Output the (x, y) coordinate of the center of the cell containing the given text.  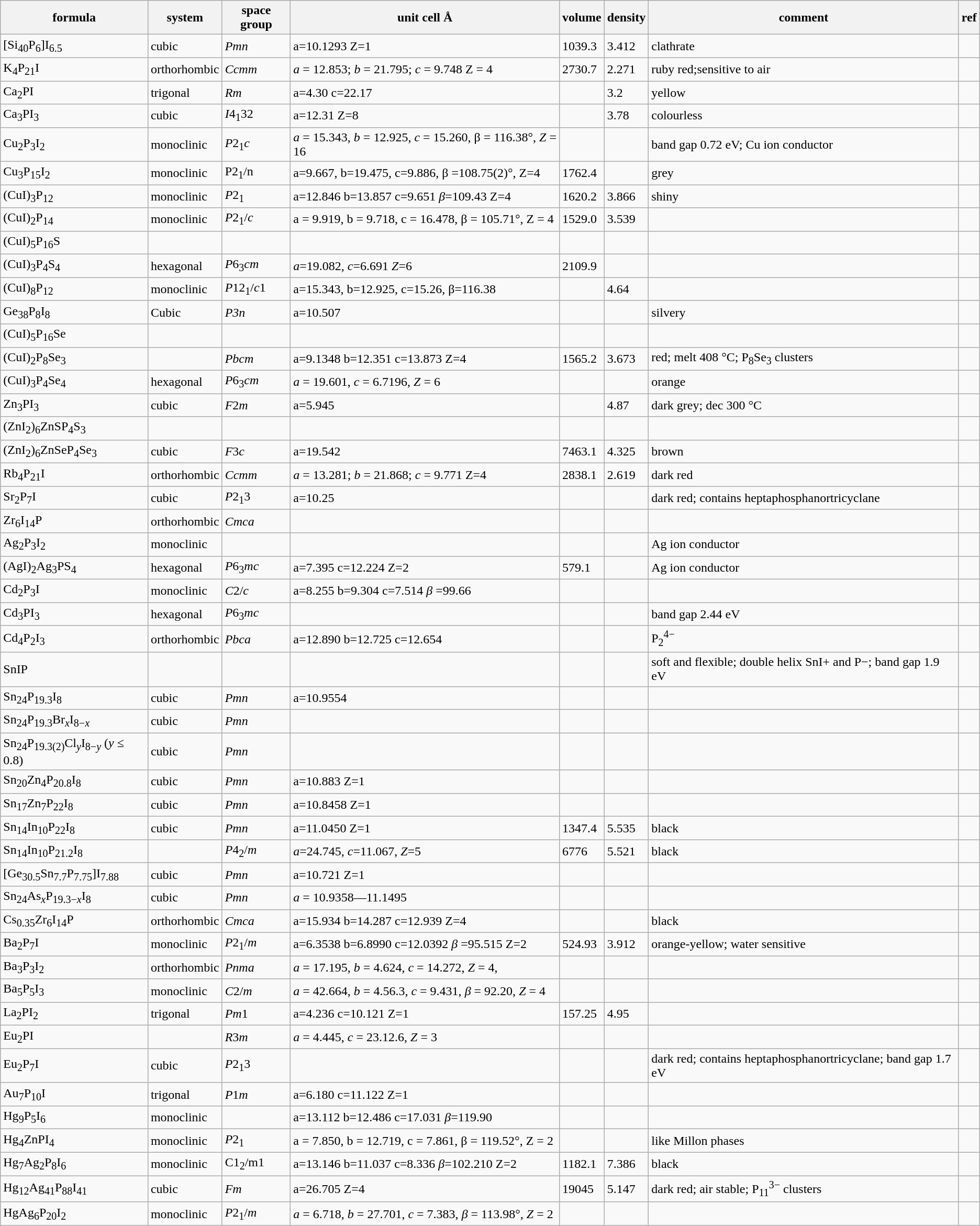
Pm1 (257, 1013)
4.95 (626, 1013)
band gap 2.44 eV (804, 614)
(CuI)3P4Se4 (74, 382)
clathrate (804, 46)
Eu2P7I (74, 1066)
density (626, 18)
P21/c (257, 219)
7463.1 (582, 451)
Sn24P19.3BrxI8−x (74, 721)
P3n (257, 312)
brown (804, 451)
Fm (257, 1189)
1565.2 (582, 359)
La2PI2 (74, 1013)
4.87 (626, 405)
a=9.1348 b=12.351 c=13.873 Z=4 (425, 359)
a=19.082, c=6.691 Z=6 (425, 266)
Cd4P2I3 (74, 639)
Hg7Ag2P8I6 (74, 1164)
a=10.9554 (425, 698)
3.412 (626, 46)
a=7.395 c=12.224 Z=2 (425, 567)
524.93 (582, 944)
Zr6I14P (74, 521)
shiny (804, 196)
Rm (257, 92)
2.619 (626, 475)
1039.3 (582, 46)
red; melt 408 °C; P8Se3 clusters (804, 359)
silvery (804, 312)
2838.1 (582, 475)
Sn24P19.3I8 (74, 698)
a=12.846 b=13.857 c=9.651 β=109.43 Z=4 (425, 196)
Cu2P3I2 (74, 144)
F2m (257, 405)
Cubic (185, 312)
unit cell Å (425, 18)
Cd2P3I (74, 590)
a=12.890 b=12.725 c=12.654 (425, 639)
[Si40P6]I6.5 (74, 46)
a = 6.718, b = 27.701, c = 7.383, β = 113.98°, Z = 2 (425, 1213)
a=4.236 c=10.121 Z=1 (425, 1013)
a = 4.445, c = 23.12.6, Z = 3 (425, 1037)
157.25 (582, 1013)
a=11.0450 Z=1 (425, 828)
a=4.30 c=22.17 (425, 92)
a = 7.850, b = 12.719, c = 7.861, β = 119.52°, Z = 2 (425, 1141)
a=6.3538 b=6.8990 c=12.0392 β =95.515 Z=2 (425, 944)
(CuI)8P12 (74, 289)
Hg9P5I6 (74, 1118)
a=13.146 b=11.037 c=8.336 β=102.210 Z=2 (425, 1164)
Sr2P7I (74, 498)
like Millon phases (804, 1141)
K4P21I (74, 69)
3.866 (626, 196)
a = 9.919, b = 9.718, c = 16.478, β = 105.71°, Z = 4 (425, 219)
a=12.31 Z=8 (425, 116)
3.2 (626, 92)
2730.7 (582, 69)
grey (804, 173)
P121/c1 (257, 289)
Sn24P19.3(2)ClyI8−y (y ≤ 0.8) (74, 752)
a=6.180 c=11.122 Z=1 (425, 1094)
a=15.343, b=12.925, c=15.26, β=116.38 (425, 289)
(CuI)3P12 (74, 196)
19045 (582, 1189)
[Ge30.5Sn7.7P7.75]I7.88 (74, 874)
a = 19.601, c = 6.7196, Z = 6 (425, 382)
Cs0.35Zr6I14P (74, 921)
Pbcm (257, 359)
dark red (804, 475)
dark red; contains heptaphosphanortricyclane (804, 498)
a=10.25 (425, 498)
(CuI)2P14 (74, 219)
2.271 (626, 69)
(CuI)2P8Se3 (74, 359)
3.539 (626, 219)
P21c (257, 144)
Ca3PI3 (74, 116)
a = 12.853; b = 21.795; c = 9.748 Z = 4 (425, 69)
1762.4 (582, 173)
1529.0 (582, 219)
Pbca (257, 639)
C2/c (257, 590)
a=24.745, c=11.067, Z=5 (425, 851)
a=19.542 (425, 451)
4.64 (626, 289)
1182.1 (582, 1164)
space group (257, 18)
ruby red;sensitive to air (804, 69)
2109.9 (582, 266)
colourless (804, 116)
Hg12Ag41P88I41 (74, 1189)
Rb4P21I (74, 475)
volume (582, 18)
yellow (804, 92)
a=15.934 b=14.287 c=12.939 Z=4 (425, 921)
Zn3PI3 (74, 405)
5.521 (626, 851)
a=5.945 (425, 405)
a = 42.664, b = 4.56.3, c = 9.431, β = 92.20, Z = 4 (425, 990)
comment (804, 18)
5.535 (626, 828)
orange-yellow; water sensitive (804, 944)
(CuI)5P16S (74, 242)
a = 15.343, b = 12.925, c = 15.260, β = 116.38°, Z = 16 (425, 144)
dark red; contains heptaphosphanortricyclane; band gap 1.7 eV (804, 1066)
Ca2PI (74, 92)
3.912 (626, 944)
P42/m (257, 851)
a=8.255 b=9.304 c=7.514 β =99.66 (425, 590)
P1m (257, 1094)
band gap 0.72 eV; Cu ion conductor (804, 144)
(ZnI2)6ZnSP4S3 (74, 428)
Sn14In10P22I8 (74, 828)
a=13.112 b=12.486 c=17.031 β=119.90 (425, 1118)
Cu3P15I2 (74, 173)
(CuI)3P4S4 (74, 266)
a=10.721 Z=1 (425, 874)
system (185, 18)
5.147 (626, 1189)
a=10.1293 Z=1 (425, 46)
C2/m (257, 990)
3.78 (626, 116)
dark grey; dec 300 °C (804, 405)
1347.4 (582, 828)
P21/n (257, 173)
7.386 (626, 1164)
579.1 (582, 567)
a=10.507 (425, 312)
F3c (257, 451)
a=9.667, b=19.475, c=9.886, β =108.75(2)°, Z=4 (425, 173)
(CuI)5P16Se (74, 336)
P24− (804, 639)
SnIP (74, 669)
Hg4ZnPI4 (74, 1141)
R3m (257, 1037)
C12/m1 (257, 1164)
4.325 (626, 451)
Eu2PI (74, 1037)
a=10.883 Z=1 (425, 782)
Sn20Zn4P20.8I8 (74, 782)
soft and flexible; double helix SnI+ and P−; band gap 1.9 eV (804, 669)
formula (74, 18)
a = 10.9358—11.1495 (425, 898)
6776 (582, 851)
Au7P10I (74, 1094)
Ag2P3I2 (74, 544)
a = 13.281; b = 21.868; c = 9.771 Z=4 (425, 475)
I4132 (257, 116)
Pnma (257, 967)
1620.2 (582, 196)
3.673 (626, 359)
a = 17.195, b = 4.624, c = 14.272, Z = 4, (425, 967)
Sn17Zn7P22I8 (74, 805)
dark red; air stable; P113− clusters (804, 1189)
HgAg6P20I2 (74, 1213)
orange (804, 382)
(ZnI2)6ZnSeP4Se3 (74, 451)
Ba2P7I (74, 944)
Ba3P3I2 (74, 967)
a=10.8458 Z=1 (425, 805)
Cd3PI3 (74, 614)
Sn24AsxP19.3−xI8 (74, 898)
Ge38P8I8 (74, 312)
Sn14In10P21.2I8 (74, 851)
(AgI)2Ag3PS4 (74, 567)
a=26.705 Z=4 (425, 1189)
ref (969, 18)
Ba5P5I3 (74, 990)
